Return [x, y] of the center of cell containing provided text 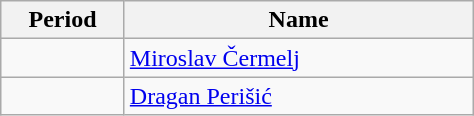
Dragan Perišić [298, 96]
Name [298, 20]
Period [63, 20]
Miroslav Čermelj [298, 58]
